For the text-containing cell, return its midpoint in (X, Y) coordinate format. 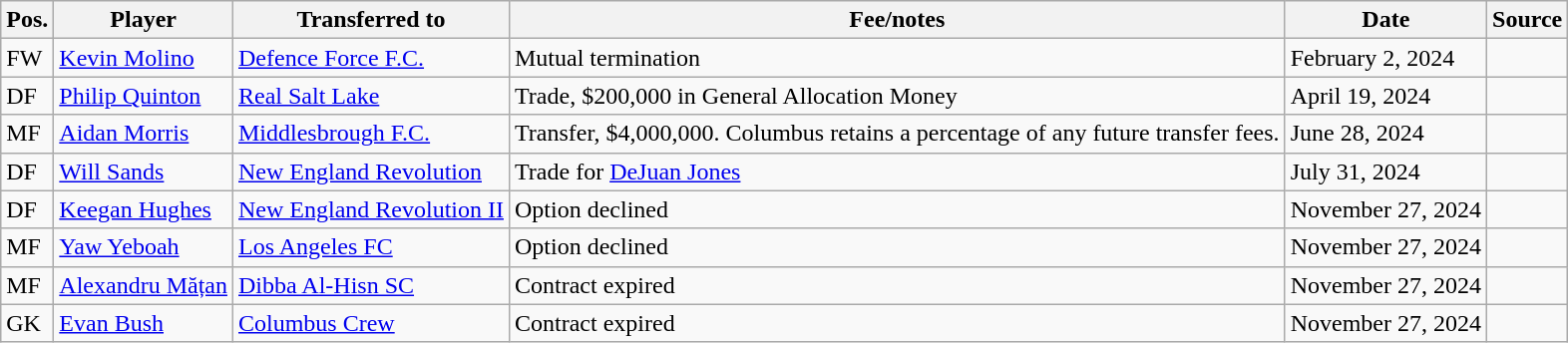
Aidan Morris (144, 134)
Kevin Molino (144, 58)
July 31, 2024 (1385, 171)
Trade for DeJuan Jones (897, 171)
Transfer, $4,000,000. Columbus retains a percentage of any future transfer fees. (897, 134)
Mutual termination (897, 58)
Fee/notes (897, 20)
Trade, $200,000 in General Allocation Money (897, 96)
Source (1528, 20)
Will Sands (144, 171)
Transferred to (371, 20)
Alexandru Mățan (144, 285)
Evan Bush (144, 323)
Date (1385, 20)
GK (28, 323)
FW (28, 58)
Dibba Al-Hisn SC (371, 285)
Los Angeles FC (371, 247)
February 2, 2024 (1385, 58)
Philip Quinton (144, 96)
Player (144, 20)
Keegan Hughes (144, 209)
Middlesbrough F.C. (371, 134)
Real Salt Lake (371, 96)
June 28, 2024 (1385, 134)
New England Revolution (371, 171)
New England Revolution II (371, 209)
April 19, 2024 (1385, 96)
Defence Force F.C. (371, 58)
Pos. (28, 20)
Columbus Crew (371, 323)
Yaw Yeboah (144, 247)
